Locate the cell with the specified text and output its [X, Y] center coordinate. 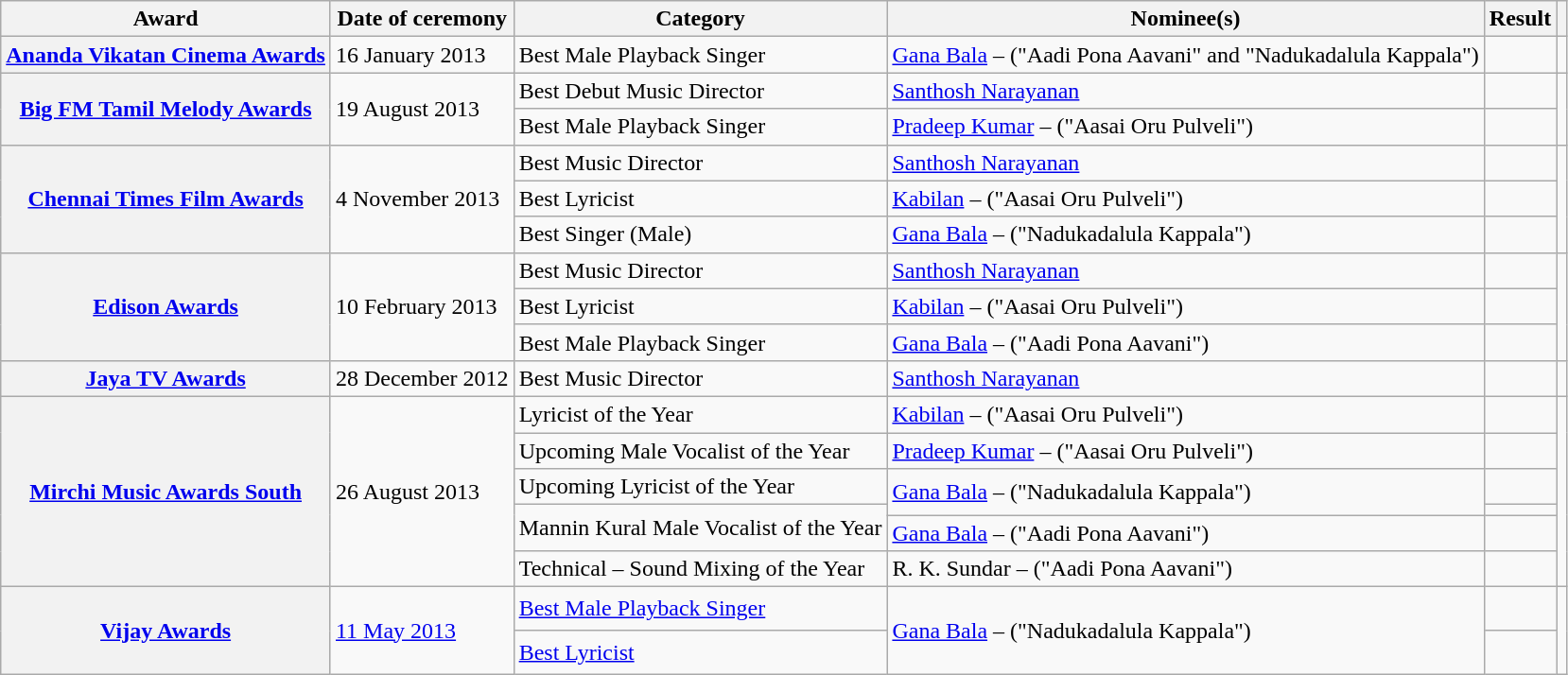
Mirchi Music Awards South [166, 492]
16 January 2013 [422, 55]
26 August 2013 [422, 492]
Edison Awards [166, 306]
28 December 2012 [422, 378]
Award [166, 19]
Ananda Vikatan Cinema Awards [166, 55]
Upcoming Male Vocalist of the Year [700, 451]
Result [1520, 19]
4 November 2013 [422, 199]
Chennai Times Film Awards [166, 199]
Jaya TV Awards [166, 378]
Best Singer (Male) [700, 234]
19 August 2013 [422, 109]
Mannin Kural Male Vocalist of the Year [700, 528]
Big FM Tamil Melody Awards [166, 109]
Category [700, 19]
Date of ceremony [422, 19]
Lyricist of the Year [700, 414]
Best Debut Music Director [700, 91]
Gana Bala – ("Aadi Pona Aavani" and "Nadukadalula Kappala") [1186, 55]
Upcoming Lyricist of the Year [700, 487]
11 May 2013 [422, 631]
Vijay Awards [166, 631]
10 February 2013 [422, 306]
Nominee(s) [1186, 19]
Technical – Sound Mixing of the Year [700, 569]
R. K. Sundar – ("Aadi Pona Aavani") [1186, 569]
